Capture the cell that displays the provided text and extract its (X, Y) central coordinate. 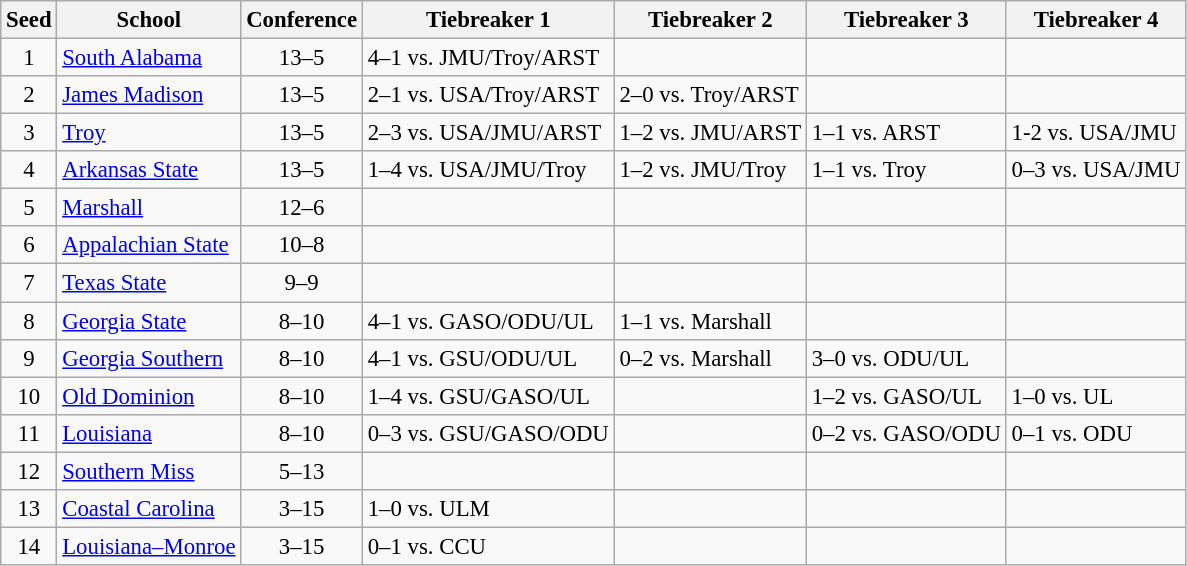
Texas State (149, 283)
1–1 vs. Troy (906, 170)
4 (29, 170)
7 (29, 283)
1–0 vs. UL (1096, 396)
2 (29, 95)
Louisiana–Monroe (149, 546)
1–1 vs. Marshall (710, 321)
Coastal Carolina (149, 509)
Georgia Southern (149, 358)
0–1 vs. ODU (1096, 433)
0–1 vs. CCU (488, 546)
1–2 vs. JMU/ARST (710, 133)
3–0 vs. ODU/UL (906, 358)
1-2 vs. USA/JMU (1096, 133)
10 (29, 396)
Tiebreaker 1 (488, 20)
1–4 vs. GSU/GASO/UL (488, 396)
13 (29, 509)
Georgia State (149, 321)
0–2 vs. GASO/ODU (906, 433)
1–4 vs. USA/JMU/Troy (488, 170)
6 (29, 245)
4–1 vs. GSU/ODU/UL (488, 358)
3 (29, 133)
12 (29, 471)
2–1 vs. USA/Troy/ARST (488, 95)
Seed (29, 20)
James Madison (149, 95)
South Alabama (149, 58)
1–2 vs. GASO/UL (906, 396)
Conference (302, 20)
5 (29, 208)
Tiebreaker 3 (906, 20)
Appalachian State (149, 245)
14 (29, 546)
8 (29, 321)
12–6 (302, 208)
2–3 vs. USA/JMU/ARST (488, 133)
1–1 vs. ARST (906, 133)
1–0 vs. ULM (488, 509)
5–13 (302, 471)
1–2 vs. JMU/Troy (710, 170)
9–9 (302, 283)
4–1 vs. JMU/Troy/ARST (488, 58)
0–3 vs. GSU/GASO/ODU (488, 433)
Arkansas State (149, 170)
9 (29, 358)
1 (29, 58)
2–0 vs. Troy/ARST (710, 95)
Troy (149, 133)
4–1 vs. GASO/ODU/UL (488, 321)
Marshall (149, 208)
0–3 vs. USA/JMU (1096, 170)
Louisiana (149, 433)
10–8 (302, 245)
Tiebreaker 4 (1096, 20)
Old Dominion (149, 396)
11 (29, 433)
Southern Miss (149, 471)
School (149, 20)
Tiebreaker 2 (710, 20)
0–2 vs. Marshall (710, 358)
